Detect which cell encompasses the target text, then output its (X, Y) center coordinate. 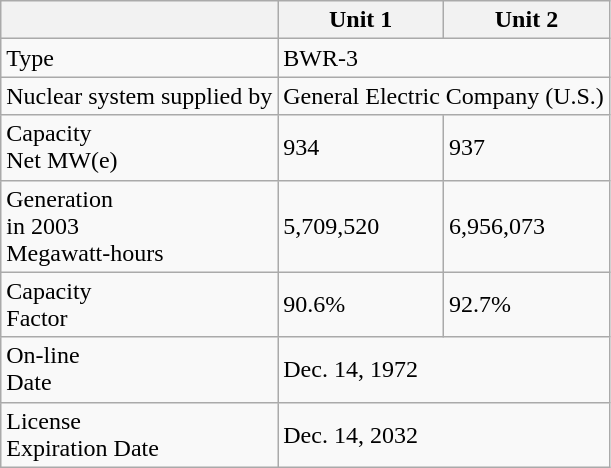
LicenseExpiration Date (140, 434)
5,709,520 (361, 226)
CapacityNet MW(e) (140, 148)
937 (527, 148)
Dec. 14, 2032 (444, 434)
90.6% (361, 304)
6,956,073 (527, 226)
Nuclear system supplied by (140, 96)
Dec. 14, 1972 (444, 370)
BWR-3 (444, 58)
92.7% (527, 304)
CapacityFactor (140, 304)
On-lineDate (140, 370)
934 (361, 148)
Type (140, 58)
Unit 1 (361, 20)
Generationin 2003Megawatt-hours (140, 226)
Unit 2 (527, 20)
General Electric Company (U.S.) (444, 96)
